Return [x, y] of the center of cell containing provided text 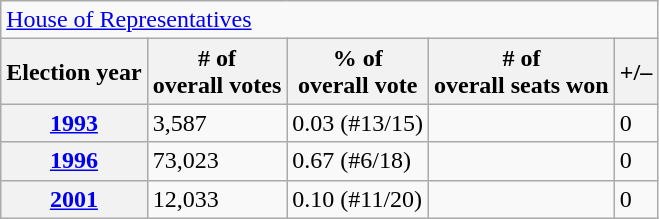
House of Representatives [330, 20]
1996 [74, 161]
1993 [74, 123]
+/– [636, 72]
Election year [74, 72]
3,587 [217, 123]
0.10 (#11/20) [358, 199]
0.67 (#6/18) [358, 161]
% ofoverall vote [358, 72]
# ofoverall votes [217, 72]
73,023 [217, 161]
12,033 [217, 199]
0.03 (#13/15) [358, 123]
# ofoverall seats won [522, 72]
2001 [74, 199]
